Detect which cell encompasses the target text, then output its [X, Y] center coordinate. 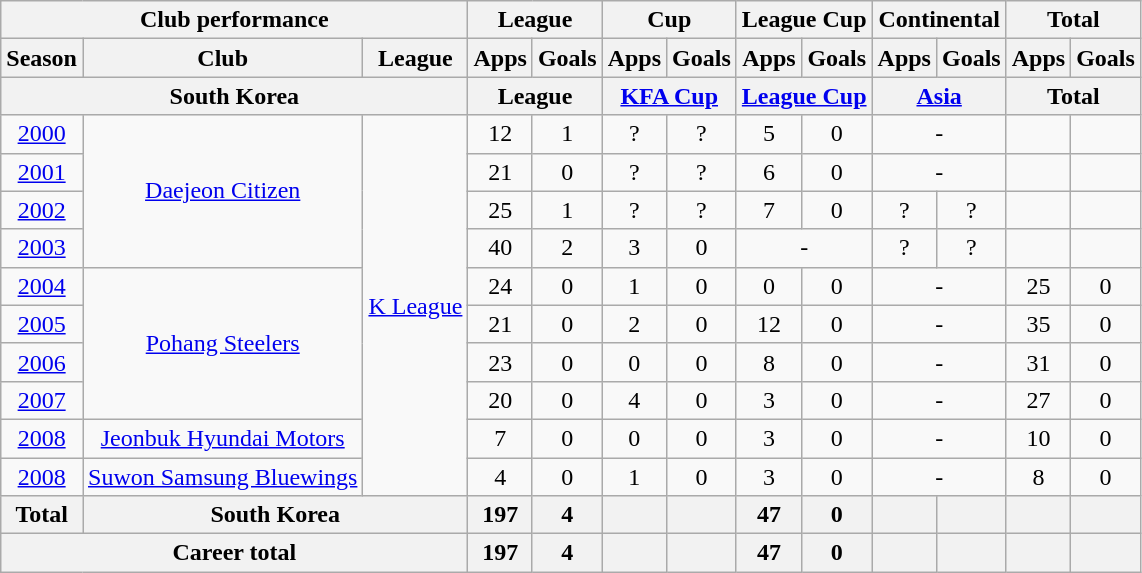
Daejeon Citizen [222, 191]
Asia [939, 96]
2003 [42, 248]
24 [500, 286]
2002 [42, 210]
5 [768, 134]
2004 [42, 286]
Jeonbuk Hyundai Motors [222, 438]
2006 [42, 362]
6 [768, 172]
Club [222, 58]
23 [500, 362]
Club performance [234, 20]
KFA Cup [669, 96]
27 [1038, 400]
35 [1038, 324]
Career total [234, 553]
31 [1038, 362]
2005 [42, 324]
2000 [42, 134]
Season [42, 58]
Continental [939, 20]
20 [500, 400]
Pohang Steelers [222, 343]
Cup [669, 20]
2007 [42, 400]
40 [500, 248]
2001 [42, 172]
10 [1038, 438]
K League [416, 306]
Suwon Samsung Bluewings [222, 477]
